Extract the (X, Y) coordinate from the center of the cell holding the provided text.  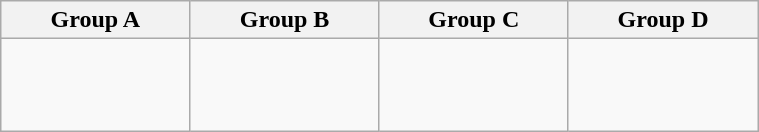
Group C (474, 20)
Group A (96, 20)
Group D (662, 20)
Group B (284, 20)
